For the text-containing cell, return its midpoint in [X, Y] coordinate format. 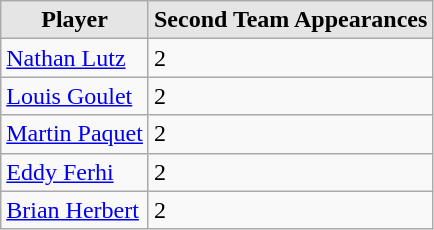
Second Team Appearances [290, 20]
Eddy Ferhi [75, 172]
Brian Herbert [75, 210]
Louis Goulet [75, 96]
Martin Paquet [75, 134]
Nathan Lutz [75, 58]
Player [75, 20]
